Provide the (X, Y) coordinate of the cell's center where the given text is located.  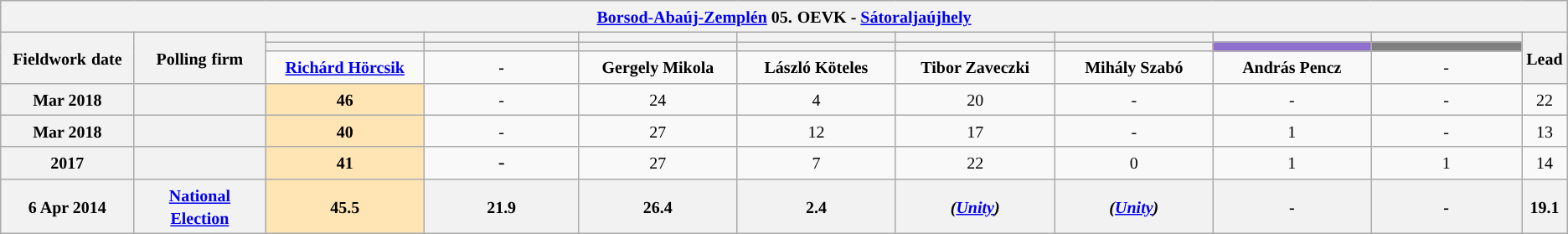
2.4 (816, 206)
6 Apr 2014 (67, 206)
Gergely Mikola (658, 67)
András Pencz (1292, 67)
40 (345, 131)
46 (345, 99)
László Köteles (816, 67)
26.4 (658, 206)
45.5 (345, 206)
National Election (199, 206)
12 (816, 131)
4 (816, 99)
41 (345, 163)
24 (658, 99)
17 (975, 131)
Lead (1545, 58)
7 (816, 163)
Richárd Hörcsik (345, 67)
19.1 (1545, 206)
13 (1545, 131)
21.9 (502, 206)
Borsod-Abaúj-Zemplén 05. OEVK - Sátoraljaújhely (784, 17)
Tibor Zaveczki (975, 67)
Fieldwork date (67, 58)
14 (1545, 163)
0 (1134, 163)
Polling firm (199, 58)
20 (975, 99)
2017 (67, 163)
Mihály Szabó (1134, 67)
